From the cell containing the given text, extract its center point as [X, Y] coordinate. 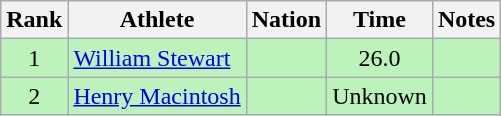
Notes [466, 20]
Rank [34, 20]
Nation [286, 20]
26.0 [380, 58]
Time [380, 20]
1 [34, 58]
Athlete [157, 20]
Henry Macintosh [157, 96]
Unknown [380, 96]
William Stewart [157, 58]
2 [34, 96]
